Provide the [X, Y] coordinate of the cell's center where the given text is located.  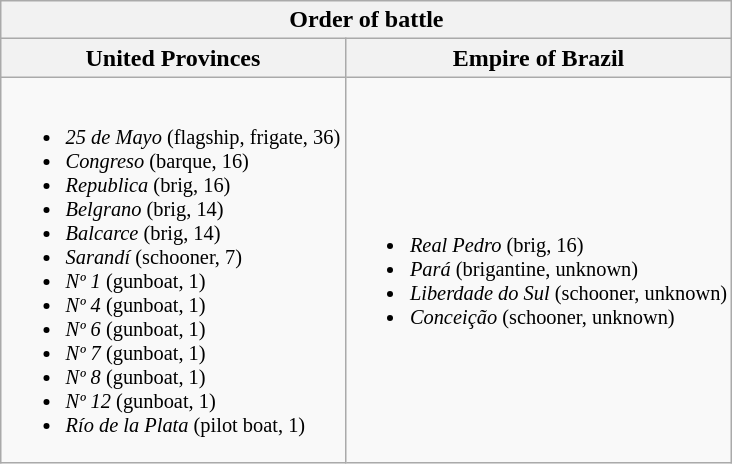
Order of battle [366, 20]
United Provinces [173, 58]
Real Pedro (brig, 16)Pará (brigantine, unknown)Liberdade do Sul (schooner, unknown)Conceição (schooner, unknown) [538, 270]
Empire of Brazil [538, 58]
